Return the (X, Y) coordinate for the center point of the cell that contains the specified text.  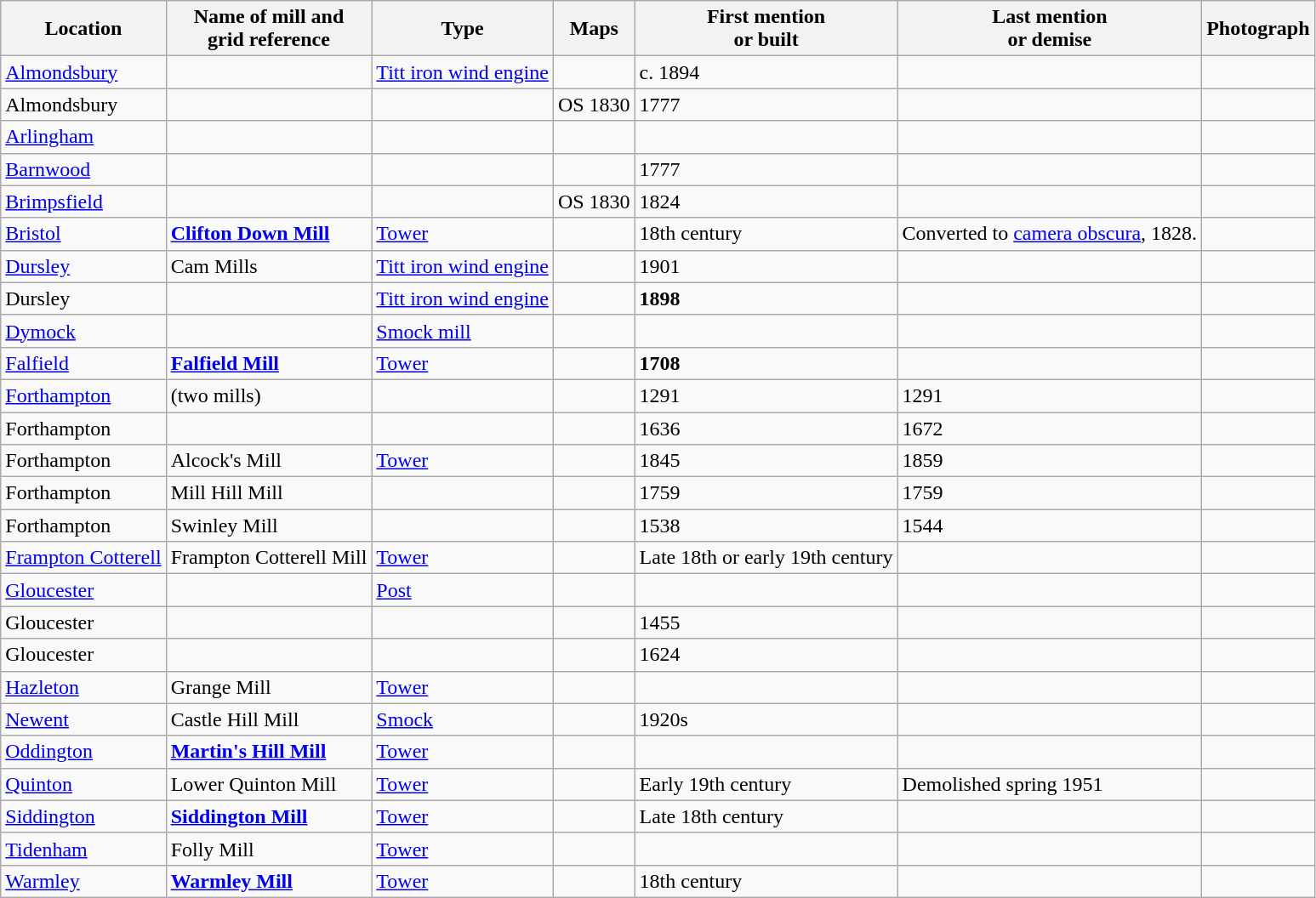
1708 (766, 363)
Name of mill andgrid reference (269, 29)
1624 (766, 655)
Frampton Cotterell (83, 558)
Frampton Cotterell Mill (269, 558)
Grange Mill (269, 687)
First mentionor built (766, 29)
Swinley Mill (269, 526)
c. 1894 (766, 72)
Alcock's Mill (269, 461)
Tidenham (83, 849)
Brimpsfield (83, 202)
Smock (463, 719)
Hazleton (83, 687)
1845 (766, 461)
1636 (766, 428)
1859 (1050, 461)
Oddington (83, 752)
Castle Hill Mill (269, 719)
Falfield (83, 363)
Photograph (1258, 29)
Warmley (83, 881)
1544 (1050, 526)
Late 18th or early 19th century (766, 558)
Arlingham (83, 137)
Martin's Hill Mill (269, 752)
1901 (766, 266)
Early 19th century (766, 784)
Cam Mills (269, 266)
1920s (766, 719)
Siddington (83, 816)
Bristol (83, 234)
Post (463, 590)
1898 (766, 298)
Mill Hill Mill (269, 493)
1455 (766, 622)
Dymock (83, 331)
1824 (766, 202)
Barnwood (83, 169)
Folly Mill (269, 849)
Location (83, 29)
Clifton Down Mill (269, 234)
Maps (594, 29)
1672 (1050, 428)
Siddington Mill (269, 816)
Quinton (83, 784)
Last mention or demise (1050, 29)
Newent (83, 719)
Late 18th century (766, 816)
Lower Quinton Mill (269, 784)
Type (463, 29)
Warmley Mill (269, 881)
1538 (766, 526)
(two mills) (269, 395)
Converted to camera obscura, 1828. (1050, 234)
Falfield Mill (269, 363)
Demolished spring 1951 (1050, 784)
Smock mill (463, 331)
